Scan for the cell matching the given text and deliver its (X, Y) coordinate at center. 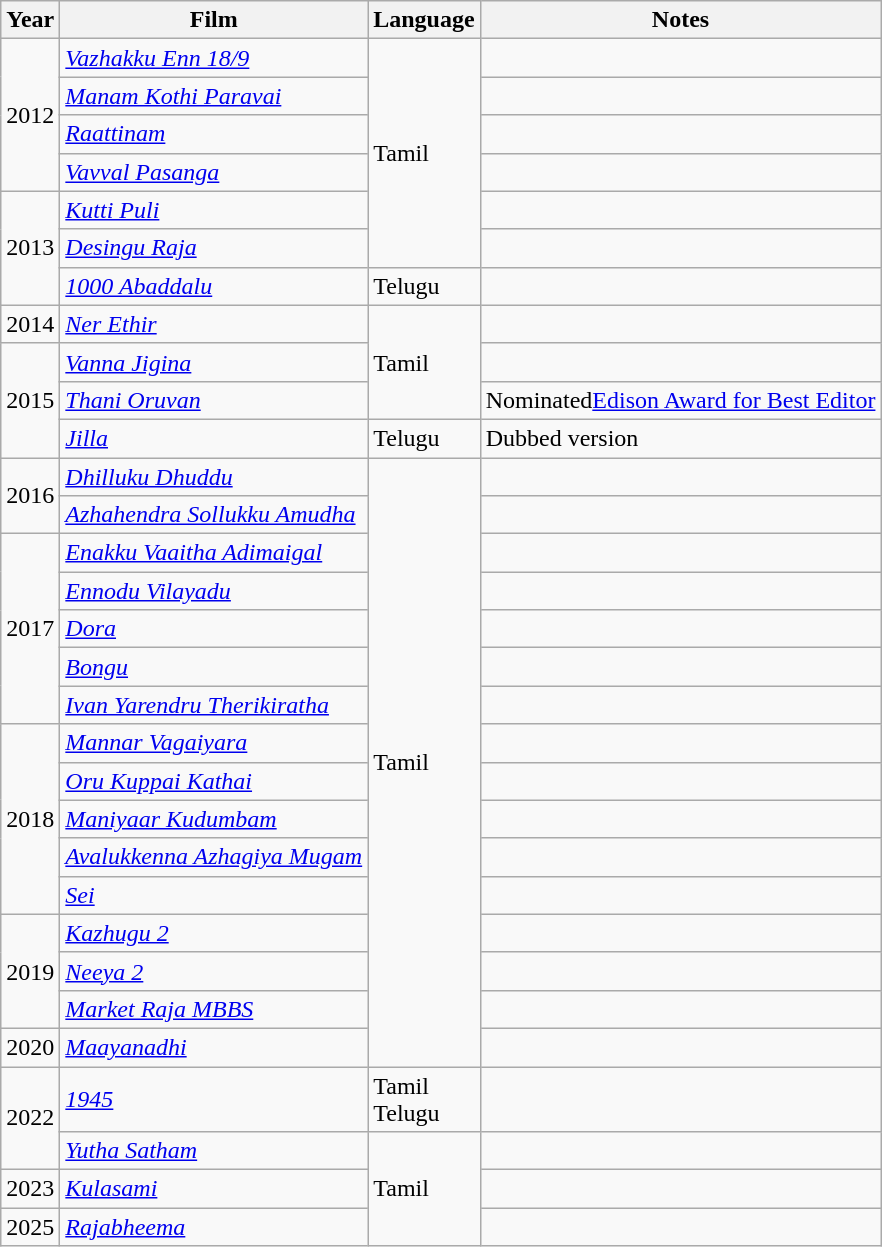
2012 (30, 115)
Sei (214, 895)
Kutti Puli (214, 210)
Jilla (214, 438)
Manam Kothi Paravai (214, 96)
Mannar Vagaiyara (214, 743)
Ennodu Vilayadu (214, 591)
Avalukkenna Azhagiya Mugam (214, 857)
Language (424, 20)
TamilTelugu (424, 1098)
2014 (30, 324)
1000 Abaddalu (214, 286)
1945 (214, 1098)
Oru Kuppai Kathai (214, 781)
Rajabheema (214, 1227)
Kulasami (214, 1189)
Maniyaar Kudumbam (214, 819)
Market Raja MBBS (214, 1009)
Vavval Pasanga (214, 172)
2025 (30, 1227)
Bongu (214, 667)
Year (30, 20)
Vazhakku Enn 18/9 (214, 58)
Notes (680, 20)
Ivan Yarendru Therikiratha (214, 705)
2016 (30, 496)
Dora (214, 629)
Ner Ethir (214, 324)
2015 (30, 400)
Dhilluku Dhuddu (214, 477)
2022 (30, 1118)
2013 (30, 248)
NominatedEdison Award for Best Editor (680, 400)
Thani Oruvan (214, 400)
Maayanadhi (214, 1047)
Yutha Satham (214, 1151)
Dubbed version (680, 438)
Neeya 2 (214, 971)
Film (214, 20)
2023 (30, 1189)
2017 (30, 629)
Azhahendra Sollukku Amudha (214, 515)
Vanna Jigina (214, 362)
Enakku Vaaitha Adimaigal (214, 553)
2020 (30, 1047)
Desingu Raja (214, 248)
2018 (30, 819)
Raattinam (214, 134)
2019 (30, 971)
Kazhugu 2 (214, 933)
